For the text-containing cell, return its midpoint in [x, y] coordinate format. 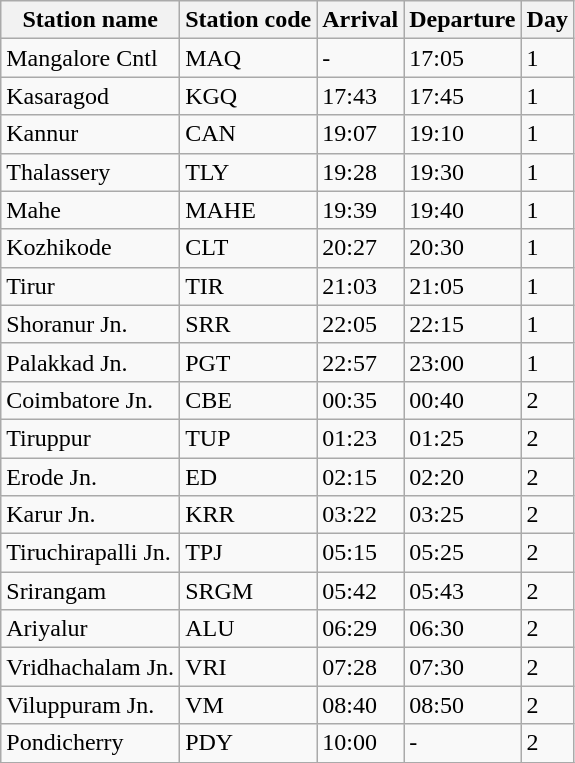
Station code [248, 20]
Kannur [90, 134]
01:23 [360, 438]
Kasaragod [90, 96]
CLT [248, 248]
CAN [248, 134]
CBE [248, 400]
22:57 [360, 362]
TLY [248, 172]
Thalassery [90, 172]
22:15 [462, 324]
MAHE [248, 210]
KRR [248, 515]
21:03 [360, 286]
19:28 [360, 172]
03:22 [360, 515]
Erode Jn. [90, 477]
Coimbatore Jn. [90, 400]
VRI [248, 667]
Departure [462, 20]
SRGM [248, 591]
05:15 [360, 553]
10:00 [360, 743]
Pondicherry [90, 743]
08:50 [462, 705]
Shoranur Jn. [90, 324]
Karur Jn. [90, 515]
VM [248, 705]
03:25 [462, 515]
05:43 [462, 591]
Palakkad Jn. [90, 362]
05:25 [462, 553]
00:35 [360, 400]
21:05 [462, 286]
19:10 [462, 134]
Tiruppur [90, 438]
20:30 [462, 248]
19:39 [360, 210]
22:05 [360, 324]
MAQ [248, 58]
Arrival [360, 20]
02:15 [360, 477]
06:30 [462, 629]
01:25 [462, 438]
05:42 [360, 591]
Mahe [90, 210]
Tirur [90, 286]
19:30 [462, 172]
06:29 [360, 629]
08:40 [360, 705]
Day [547, 20]
PGT [248, 362]
TPJ [248, 553]
SRR [248, 324]
TIR [248, 286]
23:00 [462, 362]
02:20 [462, 477]
Tiruchirapalli Jn. [90, 553]
00:40 [462, 400]
PDY [248, 743]
Vridhachalam Jn. [90, 667]
ED [248, 477]
Viluppuram Jn. [90, 705]
Station name [90, 20]
20:27 [360, 248]
19:07 [360, 134]
19:40 [462, 210]
Srirangam [90, 591]
Mangalore Cntl [90, 58]
07:28 [360, 667]
07:30 [462, 667]
17:45 [462, 96]
17:43 [360, 96]
17:05 [462, 58]
ALU [248, 629]
KGQ [248, 96]
Kozhikode [90, 248]
TUP [248, 438]
Ariyalur [90, 629]
